Capture the cell that displays the provided text and extract its (X, Y) central coordinate. 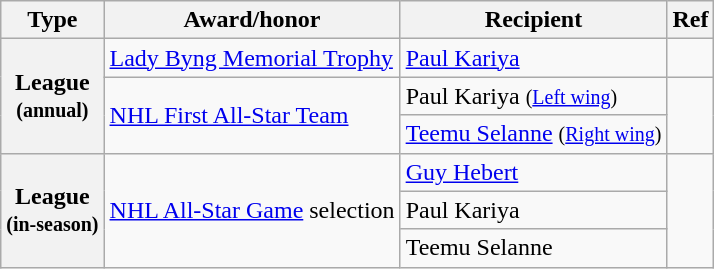
Type (52, 20)
Ref (690, 20)
Paul Kariya (Left wing) (534, 96)
Guy Hebert (534, 172)
League(in-season) (52, 210)
Recipient (534, 20)
Award/honor (252, 20)
League(annual) (52, 96)
NHL First All-Star Team (252, 115)
NHL All-Star Game selection (252, 210)
Teemu Selanne (534, 248)
Teemu Selanne (Right wing) (534, 134)
Lady Byng Memorial Trophy (252, 58)
